Return (X, Y) of the center of cell containing provided text 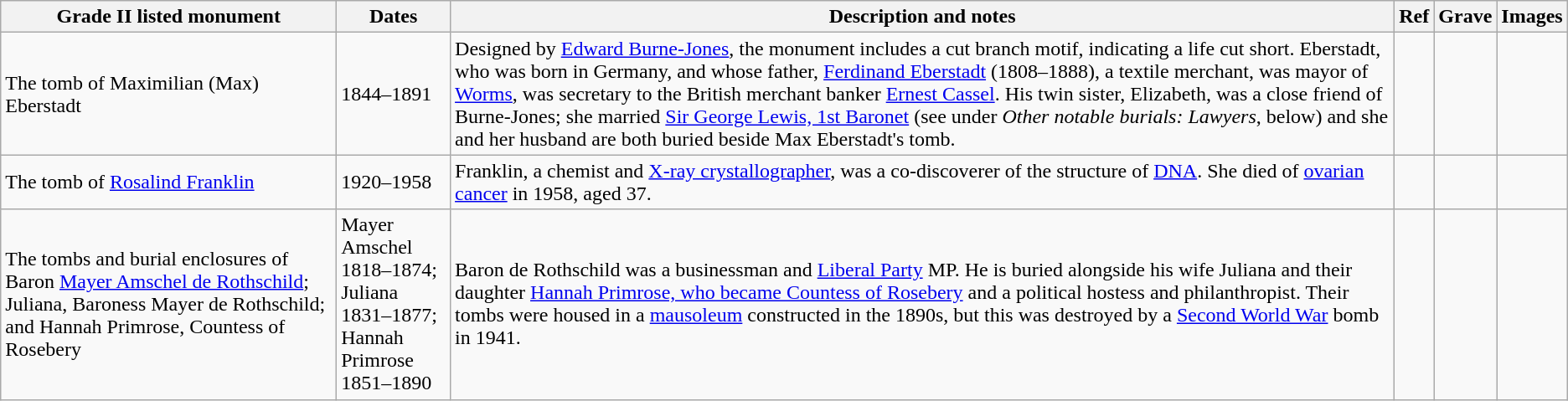
Dates (394, 17)
1844–1891 (394, 94)
Grade II listed monument (169, 17)
Images (1532, 17)
The tomb of Maximilian (Max) Eberstadt (169, 94)
Ref (1414, 17)
Mayer Amschel 1818–1874; Juliana 1831–1877; Hannah Primrose 1851–1890 (394, 305)
1920–1958 (394, 183)
The tomb of Rosalind Franklin (169, 183)
Grave (1466, 17)
Franklin, a chemist and X-ray crystallographer, was a co-discoverer of the structure of DNA. She died of ovarian cancer in 1958, aged 37. (923, 183)
Description and notes (923, 17)
